Detect which cell encompasses the target text, then output its (x, y) center coordinate. 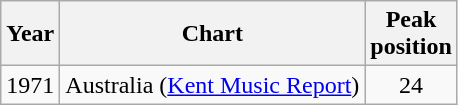
Year (30, 34)
Australia (Kent Music Report) (212, 85)
1971 (30, 85)
Peakposition (411, 34)
Chart (212, 34)
24 (411, 85)
